For the text-containing cell, return its midpoint in (X, Y) coordinate format. 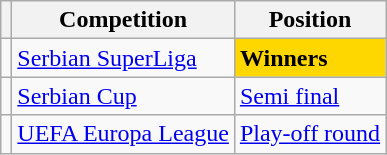
Competition (124, 20)
Serbian Cup (124, 96)
Serbian SuperLiga (124, 58)
Winners (310, 58)
Play-off round (310, 134)
UEFA Europa League (124, 134)
Semi final (310, 96)
Position (310, 20)
